Provide the [x, y] coordinate of the cell's center where the given text is located.  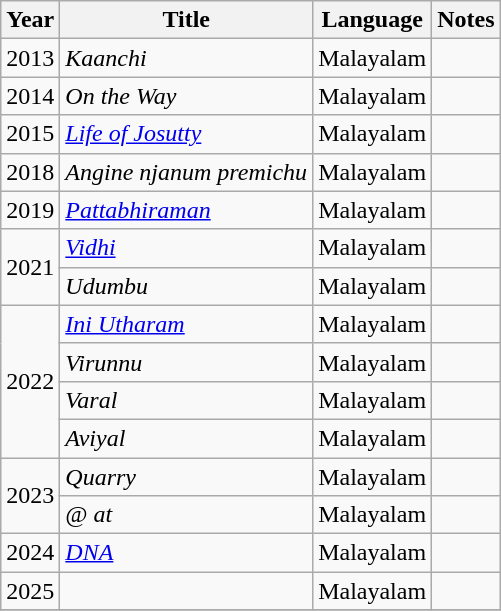
2024 [30, 553]
2015 [30, 134]
2022 [30, 381]
2021 [30, 267]
2013 [30, 58]
Varal [186, 400]
2023 [30, 496]
Notes [466, 20]
2018 [30, 172]
Language [372, 20]
Life of Josutty [186, 134]
Kaanchi [186, 58]
Year [30, 20]
On the Way [186, 96]
2014 [30, 96]
Udumbu [186, 286]
Aviyal [186, 438]
Ini Utharam [186, 324]
DNA [186, 553]
Angine njanum premichu [186, 172]
@ at [186, 515]
2019 [30, 210]
2025 [30, 591]
Title [186, 20]
Quarry [186, 477]
Pattabhiraman [186, 210]
Virunnu [186, 362]
Vidhi [186, 248]
